Pinpoint the cell where the given text exists, returning its (X, Y) midpoint coordinate. 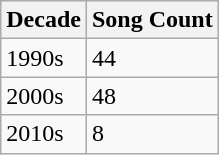
1990s (44, 58)
8 (152, 134)
2000s (44, 96)
Song Count (152, 20)
Decade (44, 20)
48 (152, 96)
44 (152, 58)
2010s (44, 134)
